Return the [X, Y] coordinate for the center point of the cell that contains the specified text.  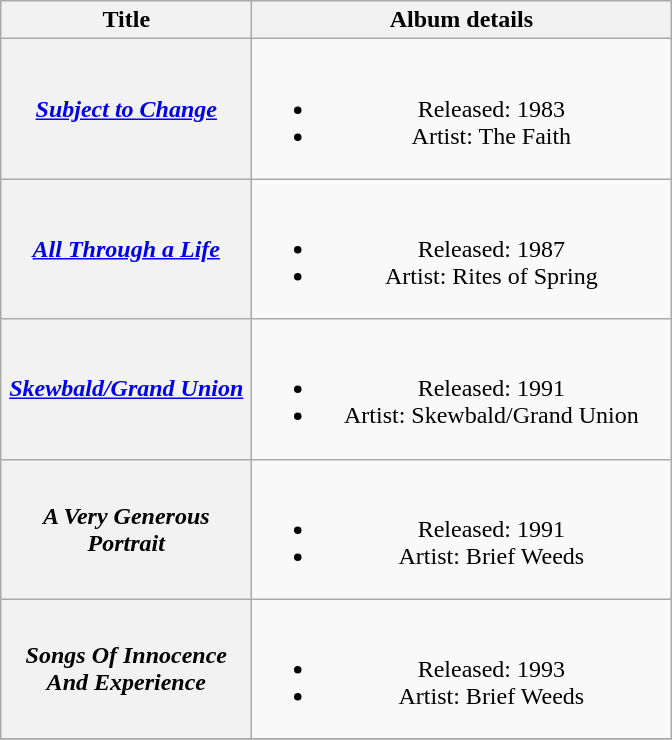
Released: 1991Artist: Brief Weeds [462, 529]
Title [126, 20]
A Very Generous Portrait [126, 529]
Released: 1983Artist: The Faith [462, 109]
Released: 1993Artist: Brief Weeds [462, 669]
Subject to Change [126, 109]
Songs Of Innocence And Experience [126, 669]
Skewbald/Grand Union [126, 389]
Released: 1987Artist: Rites of Spring [462, 249]
All Through a Life [126, 249]
Released: 1991Artist: Skewbald/Grand Union [462, 389]
Album details [462, 20]
